Return the (X, Y) coordinate for the center point of the cell that contains the specified text.  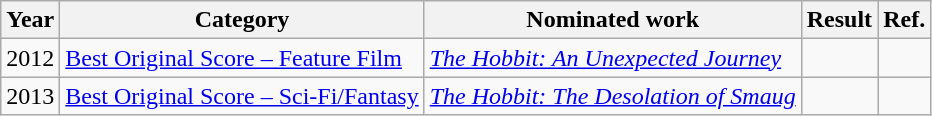
The Hobbit: The Desolation of Smaug (612, 96)
Nominated work (612, 20)
Best Original Score – Feature Film (242, 58)
Year (30, 20)
Category (242, 20)
2012 (30, 58)
The Hobbit: An Unexpected Journey (612, 58)
Result (839, 20)
2013 (30, 96)
Ref. (904, 20)
Best Original Score – Sci-Fi/Fantasy (242, 96)
